Capture the cell that displays the provided text and extract its [x, y] central coordinate. 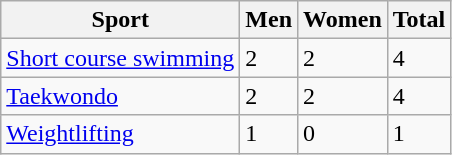
Women [343, 20]
Men [269, 20]
Total [419, 20]
Short course swimming [120, 58]
Taekwondo [120, 96]
Weightlifting [120, 134]
Sport [120, 20]
0 [343, 134]
